Provide the (X, Y) coordinate of the cell's center where the given text is located.  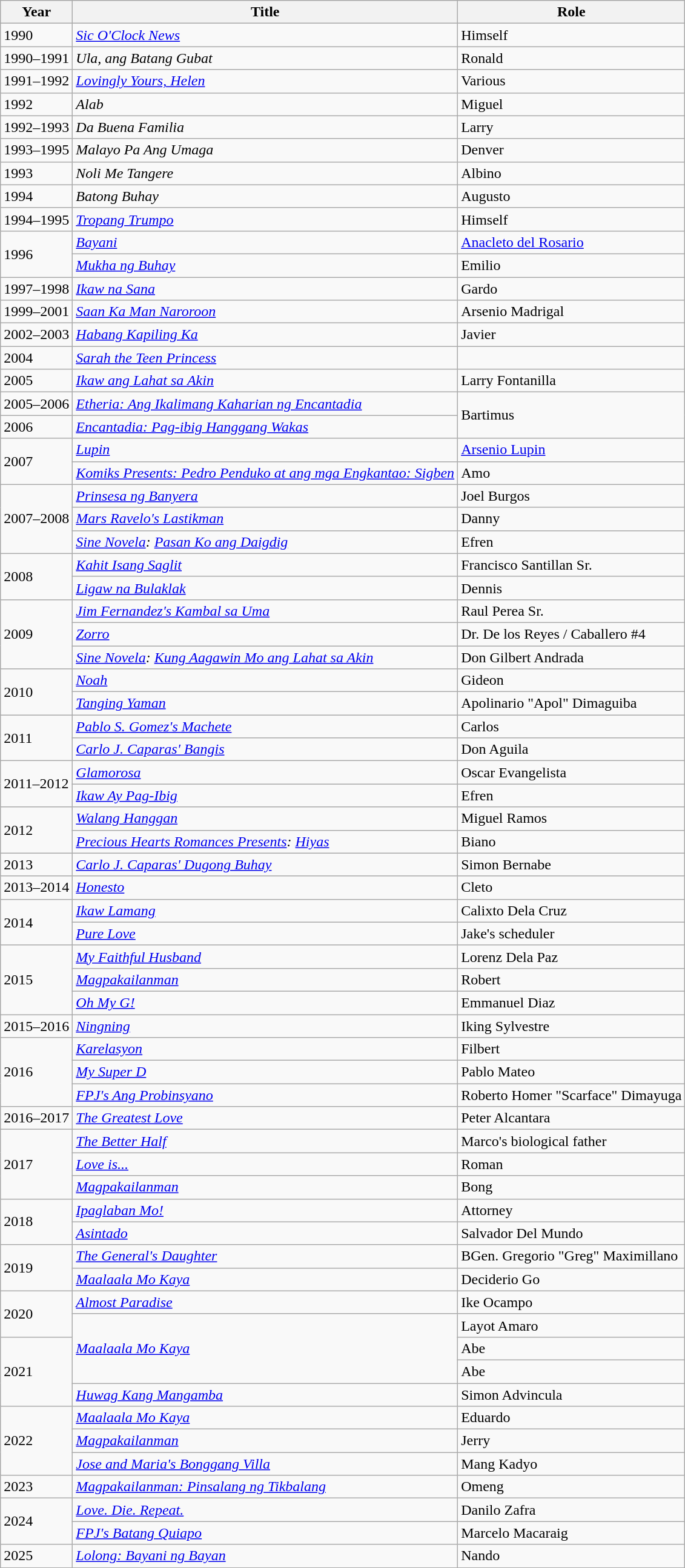
Carlos (572, 726)
Oscar Evangelista (572, 772)
2011–2012 (36, 784)
1997–1998 (36, 289)
2007–2008 (36, 519)
Jerry (572, 1441)
Larry Fontanilla (572, 381)
1990–1991 (36, 58)
1993 (36, 173)
Ikaw Lamang (265, 911)
2024 (36, 1521)
Danny (572, 519)
Eduardo (572, 1418)
Noah (265, 680)
Various (572, 81)
1994 (36, 196)
Deciderio Go (572, 1279)
Nando (572, 1556)
The Better Half (265, 1141)
Batong Buhay (265, 196)
My Super D (265, 1072)
Denver (572, 150)
Cleto (572, 888)
Jose and Maria's Bonggang Villa (265, 1464)
Ikaw na Sana (265, 289)
2009 (36, 634)
2014 (36, 922)
Augusto (572, 196)
Bong (572, 1187)
2008 (36, 576)
2016–2017 (36, 1118)
Apolinario "Apol" Dimaguiba (572, 703)
Noli Me Tangere (265, 173)
2013 (36, 865)
Dennis (572, 588)
Jake's scheduler (572, 934)
Alab (265, 104)
Layot Amaro (572, 1325)
Gideon (572, 680)
2005–2006 (36, 404)
Love is... (265, 1164)
2007 (36, 461)
1992–1993 (36, 127)
Salvador Del Mundo (572, 1233)
Arsenio Madrigal (572, 312)
Attorney (572, 1210)
Raul Perea Sr. (572, 611)
2013–2014 (36, 888)
FPJ's Ang Probinsyano (265, 1095)
Don Aguila (572, 749)
1999–2001 (36, 312)
Ningning (265, 1026)
Javier (572, 335)
Pure Love (265, 934)
Mukha ng Buhay (265, 265)
Karelasyon (265, 1049)
Miguel Ramos (572, 819)
Emilio (572, 265)
Omeng (572, 1487)
Walang Hanggan (265, 819)
Zorro (265, 634)
Bayani (265, 242)
1994–1995 (36, 219)
Huwag Kang Mangamba (265, 1394)
Sine Novela: Pasan Ko ang Daigdig (265, 542)
Roman (572, 1164)
Robert (572, 980)
Lovingly Yours, Helen (265, 81)
Emmanuel Diaz (572, 1003)
Marco's biological father (572, 1141)
Lolong: Bayani ng Bayan (265, 1556)
2015–2016 (36, 1026)
Glamorosa (265, 772)
Asintado (265, 1233)
The General's Daughter (265, 1256)
Da Buena Familia (265, 127)
Miguel (572, 104)
2025 (36, 1556)
2019 (36, 1268)
Honesto (265, 888)
Year (36, 12)
Anacleto del Rosario (572, 242)
Pablo Mateo (572, 1072)
Ikaw Ay Pag-Ibig (265, 796)
Arsenio Lupin (572, 450)
Role (572, 12)
Biano (572, 842)
Malayo Pa Ang Umaga (265, 150)
Sarah the Teen Princess (265, 358)
2006 (36, 427)
Ula, ang Batang Gubat (265, 58)
2017 (36, 1164)
2021 (36, 1371)
Calixto Dela Cruz (572, 911)
Don Gilbert Andrada (572, 657)
Saan Ka Man Naroroon (265, 312)
Ike Ocampo (572, 1302)
1991–1992 (36, 81)
2020 (36, 1314)
Ligaw na Bulaklak (265, 588)
Filbert (572, 1049)
Mang Kadyo (572, 1464)
Almost Paradise (265, 1302)
Oh My G! (265, 1003)
2015 (36, 980)
1993–1995 (36, 150)
Kahit Isang Saglit (265, 565)
Gardo (572, 289)
Precious Hearts Romances Presents: Hiyas (265, 842)
2012 (36, 830)
Pablo S. Gomez's Machete (265, 726)
Magpakailanman: Pinsalang ng Tikbalang (265, 1487)
My Faithful Husband (265, 957)
Tanging Yaman (265, 703)
Title (265, 12)
2023 (36, 1487)
Simon Advincula (572, 1394)
2016 (36, 1072)
Lorenz Dela Paz (572, 957)
Carlo J. Caparas' Bangis (265, 749)
Love. Die. Repeat. (265, 1510)
Iking Sylvestre (572, 1026)
2018 (36, 1222)
2004 (36, 358)
FPJ's Batang Quiapo (265, 1533)
Mars Ravelo's Lastikman (265, 519)
Ipaglaban Mo! (265, 1210)
2010 (36, 692)
2022 (36, 1441)
Bartimus (572, 415)
Danilo Zafra (572, 1510)
Francisco Santillan Sr. (572, 565)
Roberto Homer "Scarface" Dimayuga (572, 1095)
Sine Novela: Kung Aagawin Mo ang Lahat sa Akin (265, 657)
Tropang Trumpo (265, 219)
1992 (36, 104)
Joel Burgos (572, 496)
The Greatest Love (265, 1118)
Ikaw ang Lahat sa Akin (265, 381)
Marcelo Macaraig (572, 1533)
2002–2003 (36, 335)
Simon Bernabe (572, 865)
1996 (36, 254)
Lupin (265, 450)
Carlo J. Caparas' Dugong Buhay (265, 865)
Albino (572, 173)
Habang Kapiling Ka (265, 335)
2011 (36, 738)
Komiks Presents: Pedro Penduko at ang mga Engkantao: Sigben (265, 473)
Larry (572, 127)
Jim Fernandez's Kambal sa Uma (265, 611)
Prinsesa ng Banyera (265, 496)
Etheria: Ang Ikalimang Kaharian ng Encantadia (265, 404)
Dr. De los Reyes / Caballero #4 (572, 634)
Amo (572, 473)
Encantadia: Pag-ibig Hanggang Wakas (265, 427)
Peter Alcantara (572, 1118)
2005 (36, 381)
Sic O'Clock News (265, 35)
1990 (36, 35)
Ronald (572, 58)
BGen. Gregorio "Greg" Maximillano (572, 1256)
